Detect which cell encompasses the target text, then output its (x, y) center coordinate. 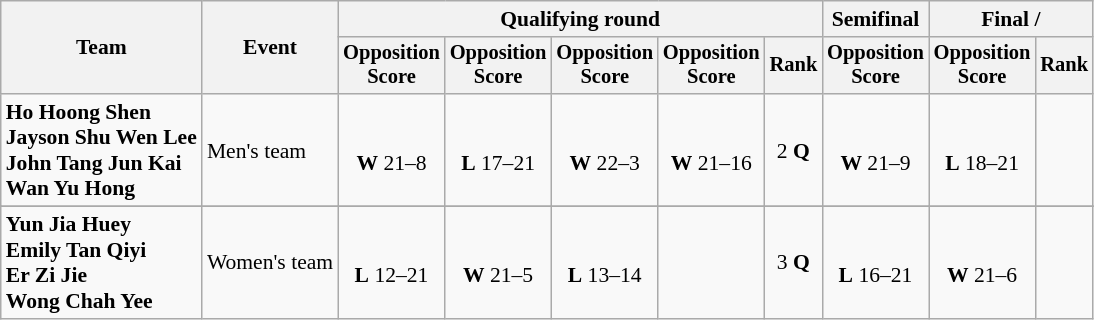
Event (270, 48)
3 Q (794, 263)
L 17–21 (498, 150)
Ho Hoong ShenJayson Shu Wen LeeJohn Tang Jun KaiWan Yu Hong (102, 150)
Men's team (270, 150)
W 21–9 (876, 150)
Team (102, 48)
Women's team (270, 263)
W 21–8 (392, 150)
W 21–16 (712, 150)
W 21–5 (498, 263)
L 16–21 (876, 263)
L 13–14 (604, 263)
L 12–21 (392, 263)
Yun Jia HueyEmily Tan QiyiEr Zi JieWong Chah Yee (102, 263)
W 22–3 (604, 150)
2 Q (794, 150)
Semifinal (876, 19)
Final / (1011, 19)
Qualifying round (580, 19)
W 21–6 (982, 263)
L 18–21 (982, 150)
